Locate the cell with the specified text and output its (X, Y) center coordinate. 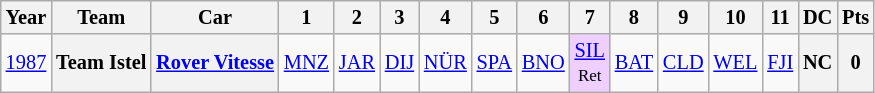
JAR (357, 63)
SPA (494, 63)
1 (306, 17)
WEL (735, 63)
10 (735, 17)
BNO (544, 63)
NC (818, 63)
Car (215, 17)
3 (400, 17)
SILRet (590, 63)
9 (683, 17)
CLD (683, 63)
Year (26, 17)
NÜR (446, 63)
7 (590, 17)
4 (446, 17)
11 (780, 17)
6 (544, 17)
Team (101, 17)
MNZ (306, 63)
8 (634, 17)
FJI (780, 63)
BAT (634, 63)
2 (357, 17)
Pts (856, 17)
DIJ (400, 63)
1987 (26, 63)
5 (494, 17)
Rover Vitesse (215, 63)
Team Istel (101, 63)
0 (856, 63)
DC (818, 17)
